Determine the (X, Y) coordinate at the center of the cell enclosing the given text.  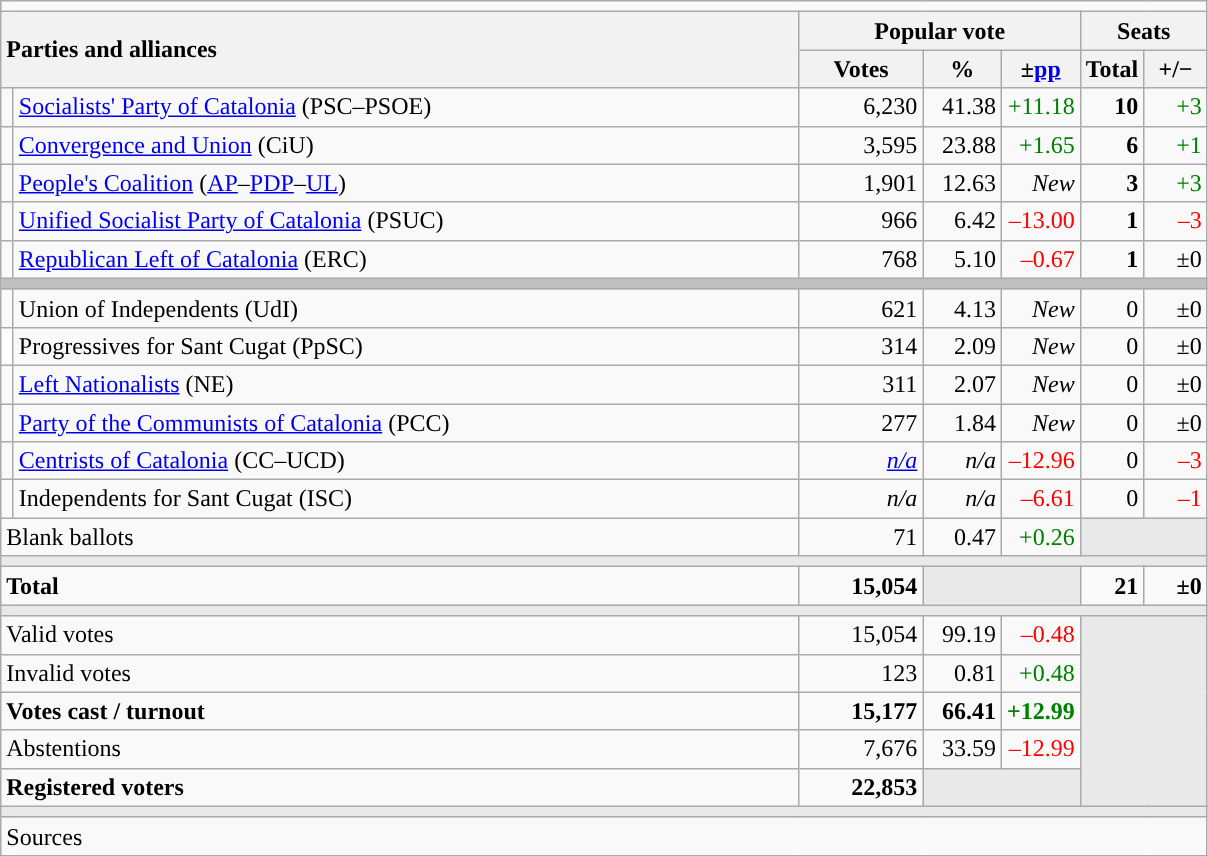
–0.67 (1040, 259)
Unified Socialist Party of Catalonia (PSUC) (406, 221)
Sources (604, 836)
Republican Left of Catalonia (ERC) (406, 259)
Centrists of Catalonia (CC–UCD) (406, 461)
Seats (1144, 31)
Blank ballots (400, 537)
Invalid votes (400, 673)
+11.18 (1040, 107)
7,676 (861, 749)
1,901 (861, 183)
123 (861, 673)
768 (861, 259)
Convergence and Union (CiU) (406, 145)
2.09 (962, 346)
0.47 (962, 537)
% (962, 69)
0.81 (962, 673)
2.07 (962, 384)
±pp (1040, 69)
Socialists' Party of Catalonia (PSC–PSOE) (406, 107)
Votes (861, 69)
+0.26 (1040, 537)
Parties and alliances (400, 50)
Left Nationalists (NE) (406, 384)
+1.65 (1040, 145)
22,853 (861, 787)
People's Coalition (AP–PDP–UL) (406, 183)
Independents for Sant Cugat (ISC) (406, 499)
–12.99 (1040, 749)
Valid votes (400, 635)
Registered voters (400, 787)
4.13 (962, 308)
21 (1112, 586)
+/− (1176, 69)
10 (1112, 107)
–0.48 (1040, 635)
3 (1112, 183)
277 (861, 423)
66.41 (962, 711)
Union of Independents (UdI) (406, 308)
6 (1112, 145)
+1 (1176, 145)
–13.00 (1040, 221)
621 (861, 308)
33.59 (962, 749)
–12.96 (1040, 461)
–1 (1176, 499)
–6.61 (1040, 499)
1.84 (962, 423)
Votes cast / turnout (400, 711)
966 (861, 221)
99.19 (962, 635)
314 (861, 346)
Party of the Communists of Catalonia (PCC) (406, 423)
15,177 (861, 711)
6,230 (861, 107)
5.10 (962, 259)
Abstentions (400, 749)
3,595 (861, 145)
6.42 (962, 221)
311 (861, 384)
41.38 (962, 107)
+0.48 (1040, 673)
23.88 (962, 145)
12.63 (962, 183)
Progressives for Sant Cugat (PpSC) (406, 346)
+12.99 (1040, 711)
Popular vote (940, 31)
71 (861, 537)
